Return the [x, y] coordinate for the center point of the cell that contains the specified text.  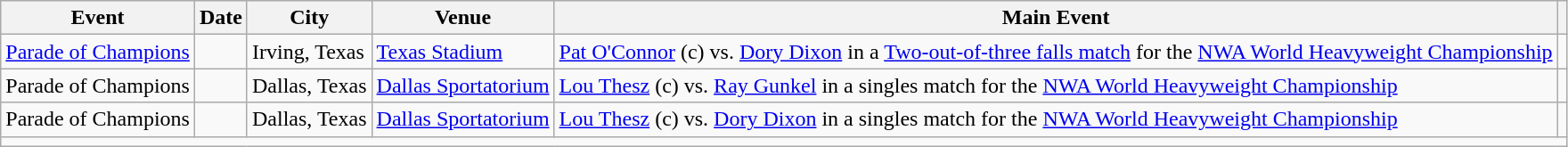
City [309, 18]
Venue [463, 18]
Lou Thesz (c) vs. Ray Gunkel in a singles match for the NWA World Heavyweight Championship [1056, 86]
Event [98, 18]
Texas Stadium [463, 52]
Lou Thesz (c) vs. Dory Dixon in a singles match for the NWA World Heavyweight Championship [1056, 119]
Irving, Texas [309, 52]
Date [221, 18]
Pat O'Connor (c) vs. Dory Dixon in a Two-out-of-three falls match for the NWA World Heavyweight Championship [1056, 52]
Main Event [1056, 18]
